Pinpoint the cell where the given text exists, returning its (X, Y) midpoint coordinate. 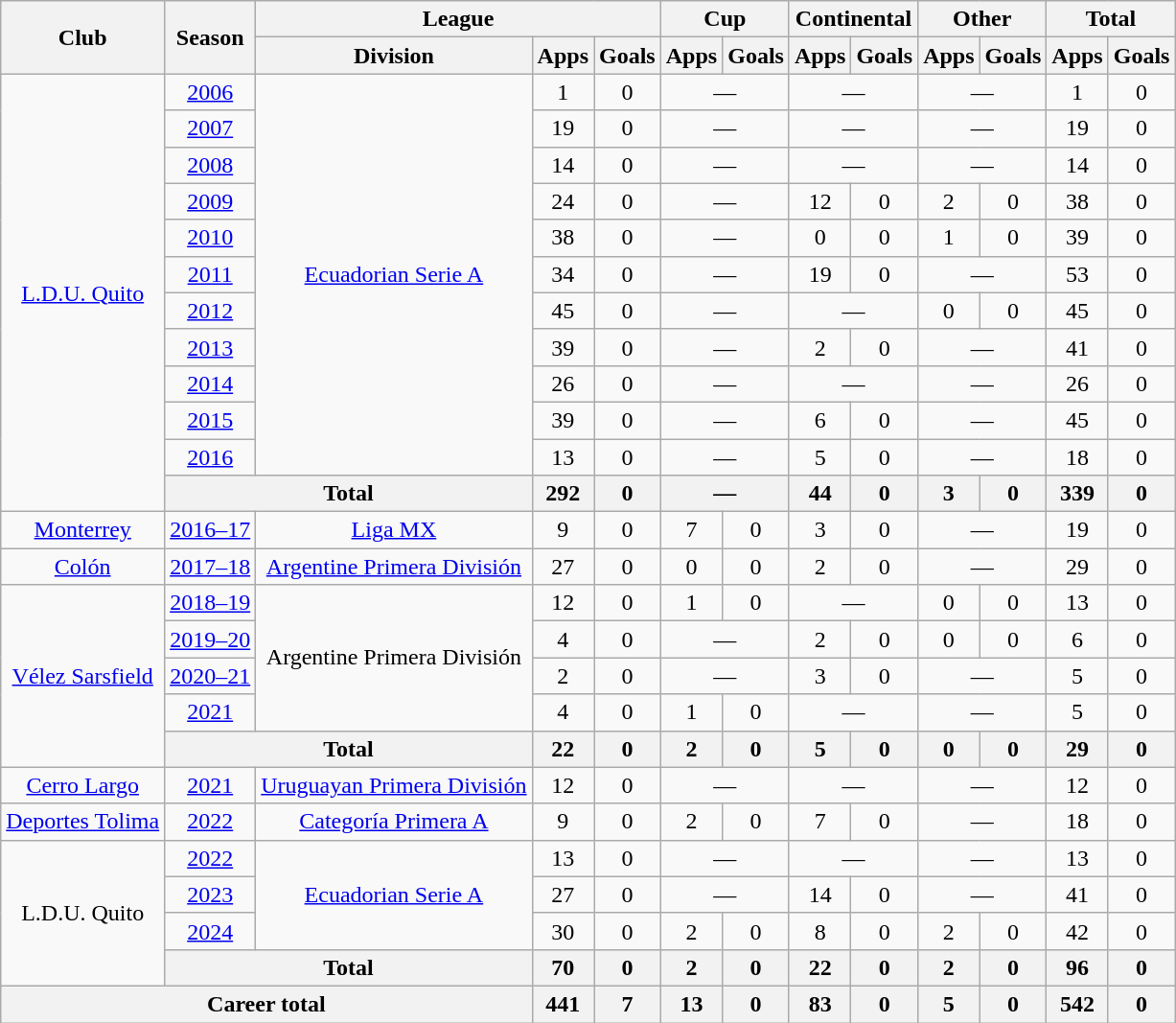
2011 (211, 274)
Cup (725, 19)
2020–21 (211, 676)
2024 (211, 931)
Continental (853, 19)
2018–19 (211, 603)
2010 (211, 238)
Uruguayan Primera División (394, 785)
2019–20 (211, 639)
Categoría Primera A (394, 822)
Deportes Tolima (82, 822)
Season (211, 37)
2014 (211, 384)
2012 (211, 311)
2016–17 (211, 530)
League (458, 19)
53 (1077, 274)
42 (1077, 931)
2017–18 (211, 567)
441 (563, 1004)
542 (1077, 1004)
Club (82, 37)
2015 (211, 420)
Monterrey (82, 530)
Cerro Largo (82, 785)
96 (1077, 967)
Career total (266, 1004)
30 (563, 931)
Other (982, 19)
83 (819, 1004)
Division (394, 56)
2006 (211, 92)
44 (819, 494)
Vélez Sarsfield (82, 676)
2008 (211, 165)
2016 (211, 457)
2007 (211, 128)
292 (563, 494)
339 (1077, 494)
70 (563, 967)
Colón (82, 567)
2013 (211, 347)
24 (563, 201)
2009 (211, 201)
34 (563, 274)
Liga MX (394, 530)
2023 (211, 895)
8 (819, 931)
